Return the (X, Y) coordinate for the center point of the cell that contains the specified text.  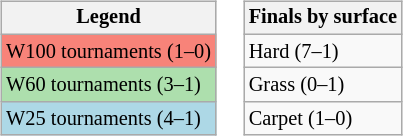
W100 tournaments (1–0) (108, 51)
Grass (0–1) (323, 85)
Legend (108, 18)
Finals by surface (323, 18)
W25 tournaments (4–1) (108, 119)
Carpet (1–0) (323, 119)
Hard (7–1) (323, 51)
W60 tournaments (3–1) (108, 85)
